Locate the cell with the specified text and output its [X, Y] center coordinate. 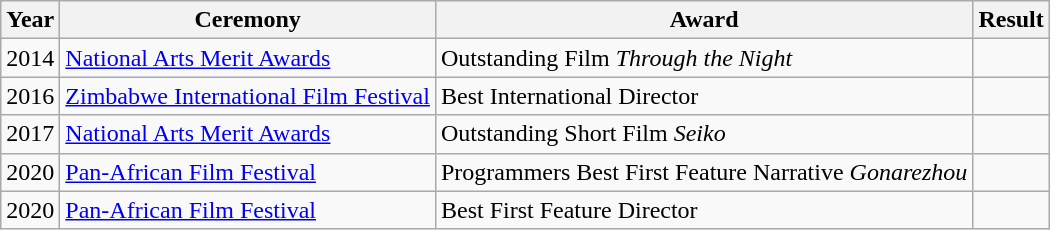
Ceremony [248, 20]
Result [1011, 20]
Zimbabwe International Film Festival [248, 96]
2016 [30, 96]
Award [704, 20]
Outstanding Film Through the Night [704, 58]
Year [30, 20]
2017 [30, 134]
2014 [30, 58]
Outstanding Short Film Seiko [704, 134]
Programmers Best First Feature Narrative Gonarezhou [704, 172]
Best First Feature Director [704, 210]
Best International Director [704, 96]
